Determine the [x, y] coordinate at the center of the cell enclosing the given text.  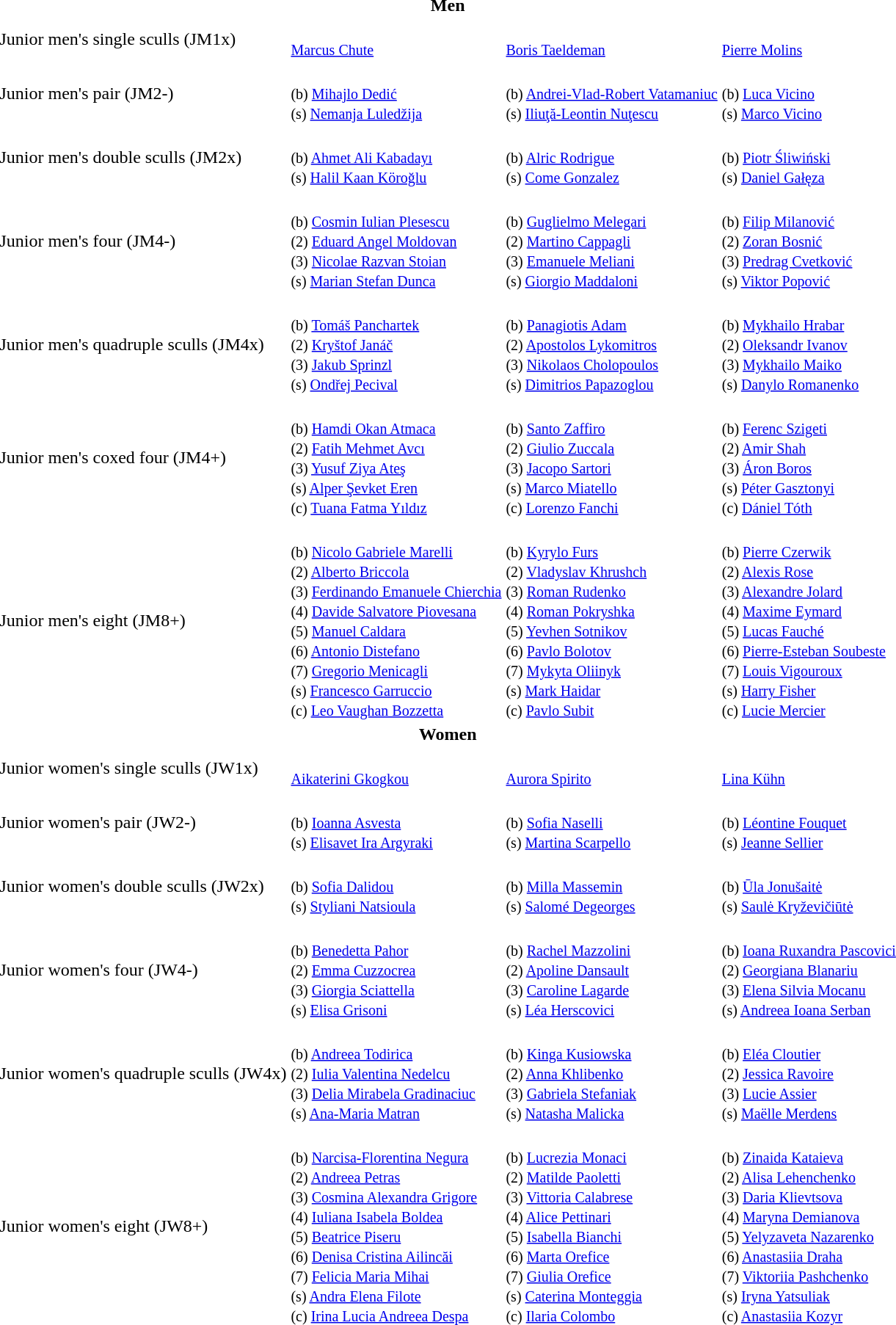
Marcus Chute [396, 40]
Aikaterini Gkogkou [396, 768]
(b) Hamdi Okan Atmaca(2) Fatih Mehmet Avcı(3) Yusuf Ziya Ateş(s) Alper Şevket Eren(c) Tuana Fatma Yıldız [396, 458]
(b) Cosmin Iulian Plesescu(2) Eduard Angel Moldovan(3) Nicolae Razvan Stoian(s) Marian Stefan Dunca [396, 241]
(b) Ioanna Asvesta(s) Elisavet Ira Argyraki [396, 822]
(b) Sofia Naselli(s) Martina Scarpello [612, 822]
(b) Tomáš Panchartek(2) Kryštof Janáč(3) Jakub Sprinzl(s) Ondřej Pecival [396, 344]
(b) Sofia Dalidou(s) Styliani Natsioula [396, 886]
(b) Mihajlo Dedić(s) Nemanja Luledžija [396, 93]
Boris Taeldeman [612, 40]
(b) Benedetta Pahor(2) Emma Cuzzocrea(3) Giorgia Sciattella(s) Elisa Grisoni [396, 970]
(b) Panagiotis Adam(2) Apostolos Lykomitros(3) Nikolaos Cholopoulos(s) Dimitrios Papazoglou [612, 344]
(b) Rachel Mazzolini(2) Apoline Dansault(3) Caroline Lagarde(s) Léa Herscovici [612, 970]
(b) Alric Rodrigue(s) Come Gonzalez [612, 157]
(b) Ahmet Ali Kabadayı(s) Halil Kaan Köroğlu [396, 157]
(b) Andreea Todirica(2) Iulia Valentina Nedelcu(3) Delia Mirabela Gradinaciuc(s) Ana-Maria Matran [396, 1073]
(b) Andrei-Vlad-Robert Vatamaniuc(s) Iliuţă-Leontin Nuţescu [612, 93]
Aurora Spirito [612, 768]
(b) Santo Zaffiro(2) Giulio Zuccala(3) Jacopo Sartori(s) Marco Miatello(c) Lorenzo Fanchi [612, 458]
(b) Kinga Kusiowska(2) Anna Khlibenko(3) Gabriela Stefaniak(s) Natasha Malicka [612, 1073]
(b) Milla Massemin(s) Salomé Degeorges [612, 886]
(b) Guglielmo Melegari(2) Martino Cappagli(3) Emanuele Meliani(s) Giorgio Maddaloni [612, 241]
